Provide the [X, Y] coordinate of the cell's center where the given text is located.  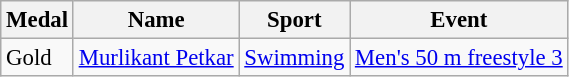
Gold [38, 58]
Event [459, 20]
Sport [294, 20]
Murlikant Petkar [156, 58]
Name [156, 20]
Medal [38, 20]
Swimming [294, 58]
Men's 50 m freestyle 3 [459, 58]
